Search for the cell housing the specified text and yield its (X, Y) center coordinate. 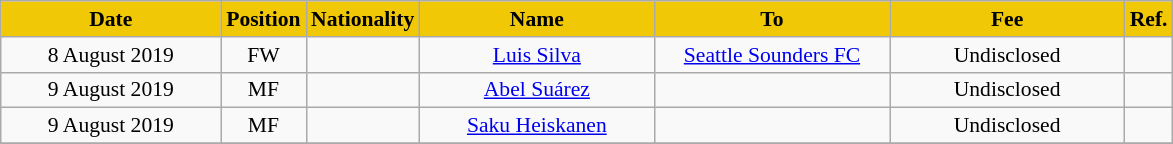
To (772, 19)
Seattle Sounders FC (772, 55)
Position (264, 19)
Date (111, 19)
Abel Suárez (536, 90)
8 August 2019 (111, 55)
FW (264, 55)
Ref. (1149, 19)
Saku Heiskanen (536, 126)
Luis Silva (536, 55)
Fee (1008, 19)
Name (536, 19)
Nationality (362, 19)
